Output the (X, Y) coordinate of the center of the cell containing the given text.  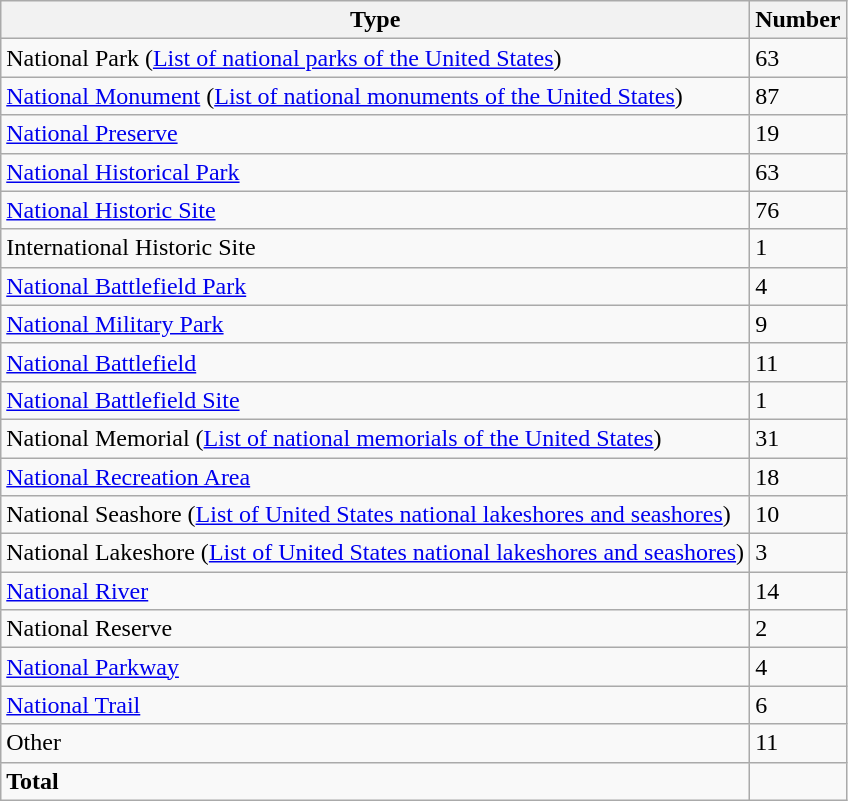
6 (798, 705)
76 (798, 210)
National Park (List of national parks of the United States) (376, 58)
9 (798, 324)
National Historical Park (376, 172)
Other (376, 743)
National Monument (List of national monuments of the United States) (376, 96)
14 (798, 591)
National Recreation Area (376, 477)
18 (798, 477)
National Battlefield Park (376, 286)
National Battlefield (376, 362)
National Seashore (List of United States national lakeshores and seashores) (376, 515)
87 (798, 96)
National Battlefield Site (376, 400)
3 (798, 553)
National Military Park (376, 324)
National Memorial (List of national memorials of the United States) (376, 438)
Type (376, 20)
National River (376, 591)
National Parkway (376, 667)
Number (798, 20)
19 (798, 134)
2 (798, 629)
National Historic Site (376, 210)
31 (798, 438)
Total (376, 781)
National Trail (376, 705)
National Lakeshore (List of United States national lakeshores and seashores) (376, 553)
10 (798, 515)
International Historic Site (376, 248)
National Reserve (376, 629)
National Preserve (376, 134)
